Capture the cell that displays the provided text and extract its (X, Y) central coordinate. 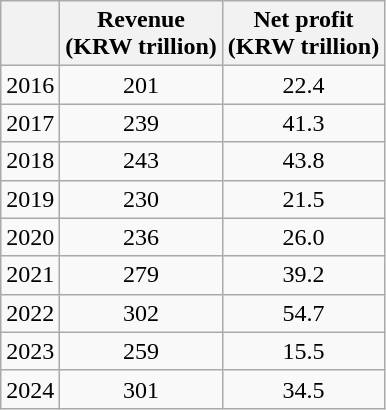
54.7 (303, 313)
259 (141, 351)
239 (141, 123)
2020 (30, 237)
39.2 (303, 275)
Revenue(KRW trillion) (141, 34)
22.4 (303, 85)
26.0 (303, 237)
236 (141, 237)
201 (141, 85)
2018 (30, 161)
2021 (30, 275)
41.3 (303, 123)
Net profit(KRW trillion) (303, 34)
2023 (30, 351)
2024 (30, 389)
243 (141, 161)
2022 (30, 313)
43.8 (303, 161)
34.5 (303, 389)
2016 (30, 85)
230 (141, 199)
2017 (30, 123)
15.5 (303, 351)
2019 (30, 199)
279 (141, 275)
21.5 (303, 199)
302 (141, 313)
301 (141, 389)
